From the cell containing the given text, extract its center point as [X, Y] coordinate. 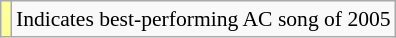
Indicates best-performing AC song of 2005 [204, 19]
